Scan for the cell matching the given text and deliver its [x, y] coordinate at center. 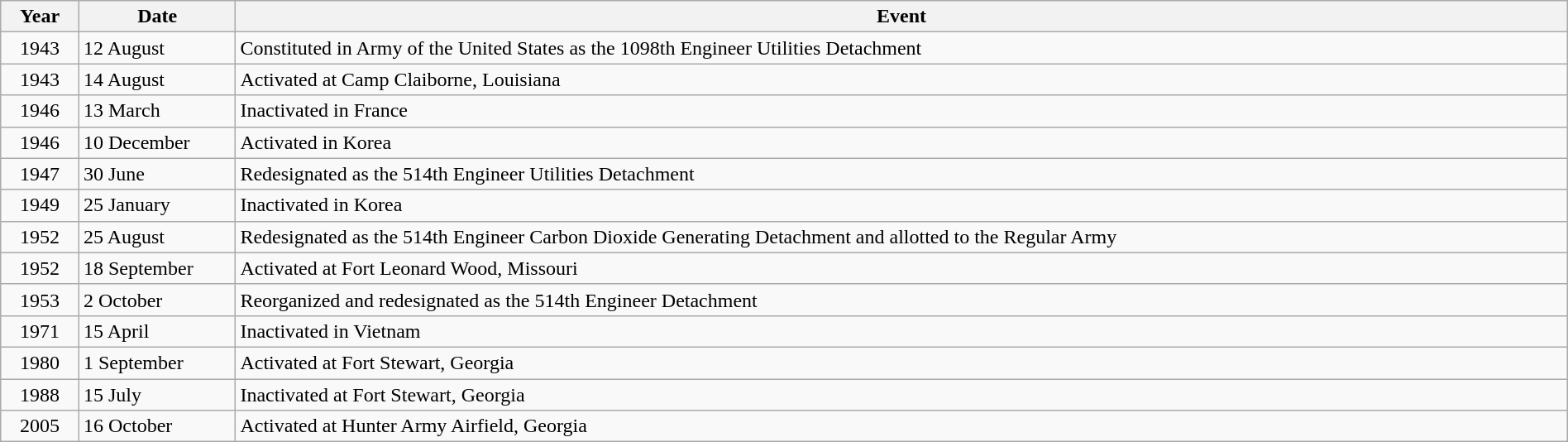
Reorganized and redesignated as the 514th Engineer Detachment [901, 300]
Date [157, 17]
Activated at Fort Stewart, Georgia [901, 363]
1988 [40, 395]
10 December [157, 142]
Inactivated at Fort Stewart, Georgia [901, 395]
1947 [40, 174]
1980 [40, 363]
25 August [157, 237]
Year [40, 17]
1 September [157, 363]
16 October [157, 426]
Inactivated in Vietnam [901, 331]
13 March [157, 111]
Activated at Hunter Army Airfield, Georgia [901, 426]
Activated at Fort Leonard Wood, Missouri [901, 268]
15 July [157, 395]
Inactivated in France [901, 111]
Activated in Korea [901, 142]
18 September [157, 268]
25 January [157, 205]
1953 [40, 300]
1949 [40, 205]
Activated at Camp Claiborne, Louisiana [901, 79]
12 August [157, 48]
Redesignated as the 514th Engineer Utilities Detachment [901, 174]
1971 [40, 331]
Redesignated as the 514th Engineer Carbon Dioxide Generating Detachment and allotted to the Regular Army [901, 237]
Event [901, 17]
30 June [157, 174]
Constituted in Army of the United States as the 1098th Engineer Utilities Detachment [901, 48]
2005 [40, 426]
2 October [157, 300]
Inactivated in Korea [901, 205]
15 April [157, 331]
14 August [157, 79]
